Pinpoint the cell where the given text exists, returning its [X, Y] midpoint coordinate. 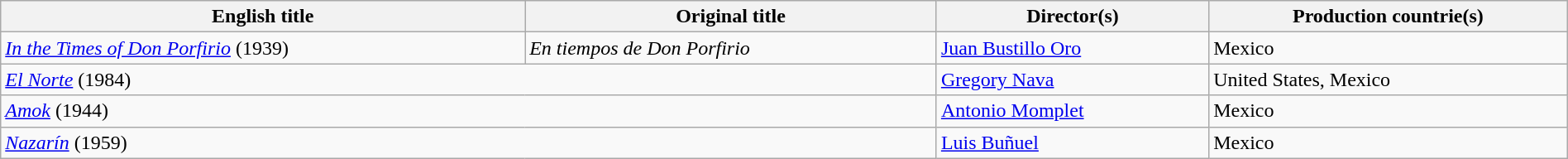
English title [263, 17]
Luis Buñuel [1072, 142]
In the Times of Don Porfirio (1939) [263, 48]
El Norte (1984) [469, 79]
Nazarín (1959) [469, 142]
En tiempos de Don Porfirio [731, 48]
Gregory Nava [1072, 79]
United States, Mexico [1389, 79]
Juan Bustillo Oro [1072, 48]
Director(s) [1072, 17]
Amok (1944) [469, 111]
Original title [731, 17]
Production countrie(s) [1389, 17]
Antonio Momplet [1072, 111]
